Find where the given text appears and provide that cell's center as [X, Y] coordinate. 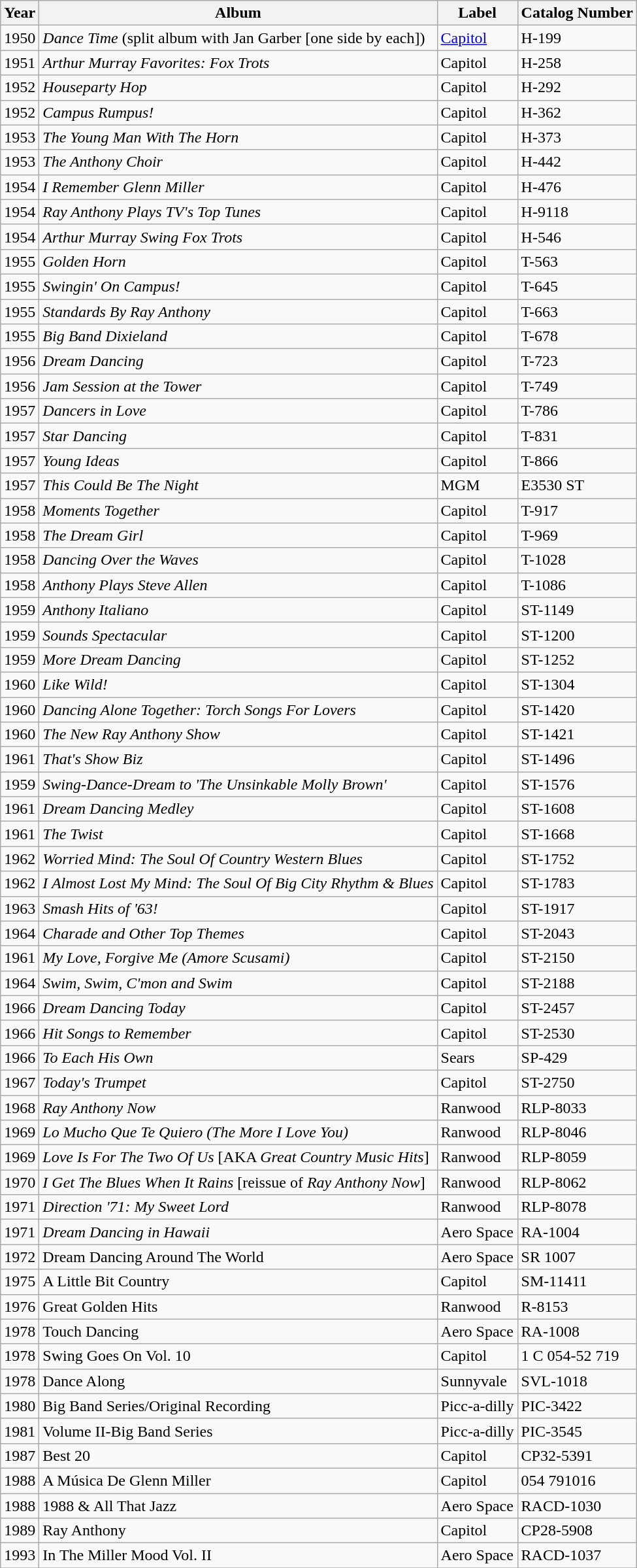
Today's Trumpet [238, 1082]
R-8153 [577, 1307]
H-258 [577, 63]
The New Ray Anthony Show [238, 735]
SP-429 [577, 1058]
Label [477, 13]
H-9118 [577, 212]
RA-1008 [577, 1331]
Ray Anthony Now [238, 1108]
Love Is For The Two Of Us [AKA Great Country Music Hits] [238, 1158]
T-563 [577, 261]
T-678 [577, 337]
RLP-8033 [577, 1108]
1967 [20, 1082]
Lo Mucho Que Te Quiero (The More I Love You) [238, 1133]
Sounds Spectacular [238, 635]
Sears [477, 1058]
That's Show Biz [238, 759]
Moments Together [238, 510]
T-749 [577, 386]
Ray Anthony [238, 1531]
1968 [20, 1108]
RA-1004 [577, 1232]
Arthur Murray Favorites: Fox Trots [238, 63]
SR 1007 [577, 1257]
Anthony Plays Steve Allen [238, 585]
H-292 [577, 88]
MGM [477, 486]
Like Wild! [238, 684]
ST-2530 [577, 1033]
In The Miller Mood Vol. II [238, 1556]
T-969 [577, 535]
The Young Man With The Horn [238, 137]
Dream Dancing in Hawaii [238, 1232]
1963 [20, 909]
1987 [20, 1456]
Swim, Swim, C'mon and Swim [238, 983]
Best 20 [238, 1456]
Swing Goes On Vol. 10 [238, 1356]
ST-2150 [577, 958]
ST-1752 [577, 859]
ST-1252 [577, 659]
Dream Dancing Medley [238, 809]
Dancing Over the Waves [238, 560]
Dancing Alone Together: Torch Songs For Lovers [238, 709]
ST-1608 [577, 809]
054 791016 [577, 1480]
ST-1420 [577, 709]
H-199 [577, 38]
Swingin' On Campus! [238, 286]
This Could Be The Night [238, 486]
T-917 [577, 510]
SVL-1018 [577, 1381]
RACD-1037 [577, 1556]
Year [20, 13]
ST-1783 [577, 884]
Arthur Murray Swing Fox Trots [238, 237]
Charade and Other Top Themes [238, 933]
The Dream Girl [238, 535]
Album [238, 13]
ST-2457 [577, 1008]
1989 [20, 1531]
RLP-8078 [577, 1207]
T-645 [577, 286]
PIC-3422 [577, 1406]
The Twist [238, 834]
Dance Time (split album with Jan Garber [one side by each]) [238, 38]
T-1086 [577, 585]
I Remember Glenn Miller [238, 187]
Golden Horn [238, 261]
1975 [20, 1282]
To Each His Own [238, 1058]
Touch Dancing [238, 1331]
Swing-Dance-Dream to 'The Unsinkable Molly Brown' [238, 784]
E3530 ST [577, 486]
A Little Bit Country [238, 1282]
ST-1200 [577, 635]
1 C 054-52 719 [577, 1356]
Catalog Number [577, 13]
1950 [20, 38]
T-831 [577, 436]
A Música De Glenn Miller [238, 1480]
My Love, Forgive Me (Amore Scusami) [238, 958]
ST-1917 [577, 909]
ST-1421 [577, 735]
H-362 [577, 112]
I Almost Lost My Mind: The Soul Of Big City Rhythm & Blues [238, 884]
Dream Dancing Around The World [238, 1257]
H-546 [577, 237]
T-786 [577, 411]
Worried Mind: The Soul Of Country Western Blues [238, 859]
Standards By Ray Anthony [238, 312]
ST-1576 [577, 784]
Star Dancing [238, 436]
The Anthony Choir [238, 162]
1993 [20, 1556]
Sunnyvale [477, 1381]
Hit Songs to Remember [238, 1033]
RACD-1030 [577, 1505]
CP28-5908 [577, 1531]
ST-1496 [577, 759]
T-663 [577, 312]
Dream Dancing Today [238, 1008]
Anthony Italiano [238, 610]
1988 & All That Jazz [238, 1505]
RLP-8059 [577, 1158]
ST-2188 [577, 983]
Big Band Series/Original Recording [238, 1406]
1972 [20, 1257]
T-866 [577, 461]
I Get The Blues When It Rains [reissue of Ray Anthony Now] [238, 1182]
Volume II-Big Band Series [238, 1431]
Big Band Dixieland [238, 337]
Dance Along [238, 1381]
Ray Anthony Plays TV's Top Tunes [238, 212]
Houseparty Hop [238, 88]
1976 [20, 1307]
ST-1149 [577, 610]
Campus Rumpus! [238, 112]
H-442 [577, 162]
More Dream Dancing [238, 659]
Jam Session at the Tower [238, 386]
1981 [20, 1431]
Dancers in Love [238, 411]
ST-2043 [577, 933]
Direction '71: My Sweet Lord [238, 1207]
1951 [20, 63]
H-476 [577, 187]
Great Golden Hits [238, 1307]
SM-11411 [577, 1282]
Dream Dancing [238, 361]
CP32-5391 [577, 1456]
RLP-8046 [577, 1133]
ST-1304 [577, 684]
1980 [20, 1406]
RLP-8062 [577, 1182]
H-373 [577, 137]
PIC-3545 [577, 1431]
Smash Hits of '63! [238, 909]
ST-2750 [577, 1082]
ST-1668 [577, 834]
T-723 [577, 361]
Young Ideas [238, 461]
T-1028 [577, 560]
1970 [20, 1182]
